Pinpoint the cell where the given text exists, returning its [X, Y] midpoint coordinate. 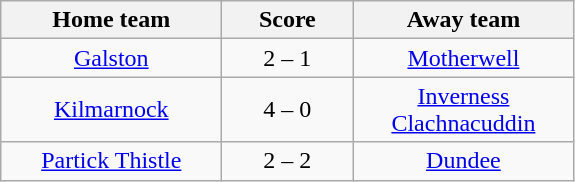
2 – 2 [288, 161]
4 – 0 [288, 110]
Dundee [464, 161]
Galston [112, 58]
Motherwell [464, 58]
Inverness Clachnacuddin [464, 110]
Home team [112, 20]
2 – 1 [288, 58]
Away team [464, 20]
Partick Thistle [112, 161]
Kilmarnock [112, 110]
Score [288, 20]
